Provide the [x, y] coordinate of the cell's center where the given text is located.  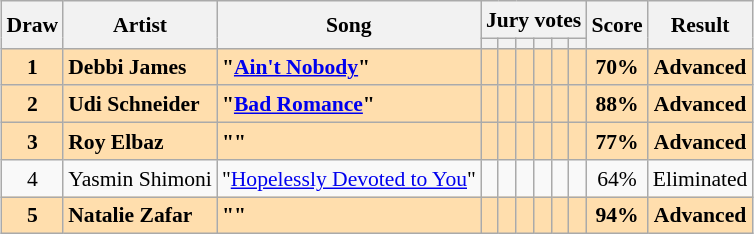
4 [33, 178]
Song [349, 24]
Roy Elbaz [140, 142]
Artist [140, 24]
5 [33, 216]
64% [616, 178]
3 [33, 142]
"Hopelessly Devoted to You" [349, 178]
1 [33, 66]
70% [616, 66]
"Bad Romance" [349, 104]
88% [616, 104]
Debbi James [140, 66]
Score [616, 24]
Udi Schneider [140, 104]
"Ain't Nobody" [349, 66]
Draw [33, 24]
Result [700, 24]
Natalie Zafar [140, 216]
Yasmin Shimoni [140, 178]
Jury votes [534, 20]
77% [616, 142]
Eliminated [700, 178]
94% [616, 216]
2 [33, 104]
